Find where the given text appears and provide that cell's center as (x, y) coordinate. 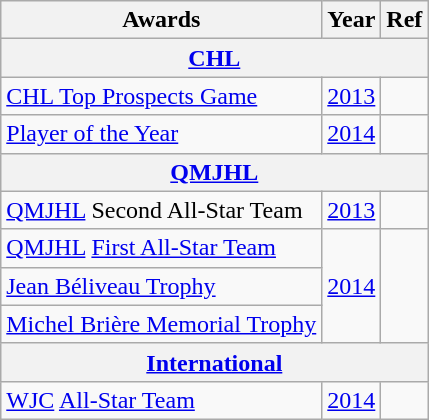
QMJHL (214, 172)
Ref (404, 20)
CHL Top Prospects Game (162, 96)
Jean Béliveau Trophy (162, 286)
QMJHL Second All-Star Team (162, 210)
WJC All-Star Team (162, 400)
QMJHL First All-Star Team (162, 248)
CHL (214, 58)
Michel Brière Memorial Trophy (162, 324)
International (214, 362)
Player of the Year (162, 134)
Awards (162, 20)
Year (352, 20)
